Return [x, y] of the center of cell containing provided text 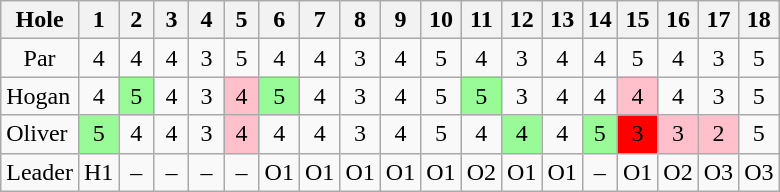
16 [678, 20]
Par [40, 58]
6 [279, 20]
1 [98, 20]
10 [441, 20]
12 [522, 20]
17 [718, 20]
13 [562, 20]
Leader [40, 172]
14 [600, 20]
H1 [98, 172]
11 [481, 20]
Oliver [40, 134]
8 [360, 20]
18 [759, 20]
15 [637, 20]
Hole [40, 20]
Hogan [40, 96]
9 [400, 20]
7 [319, 20]
